Extract the [X, Y] coordinate from the center of the cell holding the provided text.  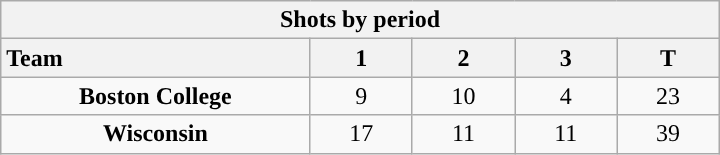
2 [463, 58]
Wisconsin [156, 134]
4 [566, 96]
1 [361, 58]
Boston College [156, 96]
3 [566, 58]
10 [463, 96]
9 [361, 96]
17 [361, 134]
23 [668, 96]
Team [156, 58]
Shots by period [360, 20]
T [668, 58]
39 [668, 134]
